Extract the (x, y) coordinate from the center of the cell holding the provided text.  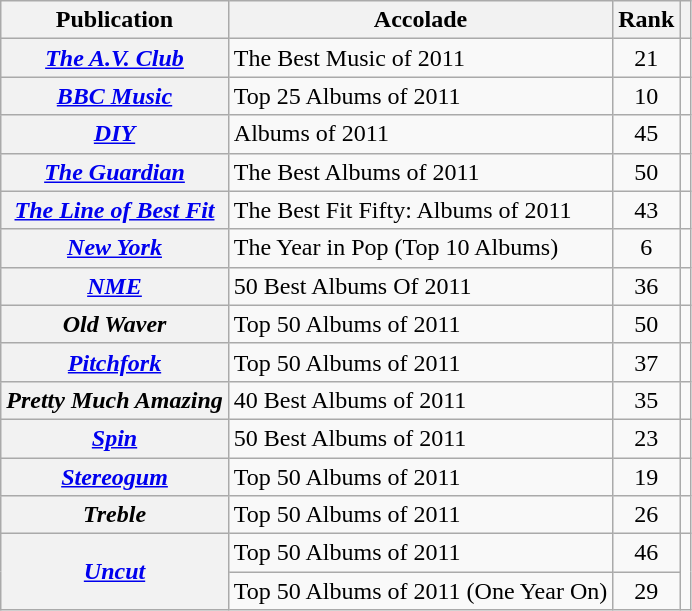
The A.V. Club (115, 58)
Uncut (115, 572)
The Best Fit Fifty: Albums of 2011 (420, 210)
NME (115, 286)
10 (646, 96)
Stereogum (115, 477)
37 (646, 362)
26 (646, 515)
Pitchfork (115, 362)
45 (646, 134)
The Guardian (115, 172)
35 (646, 400)
Top 25 Albums of 2011 (420, 96)
Spin (115, 438)
21 (646, 58)
Albums of 2011 (420, 134)
23 (646, 438)
New York (115, 248)
The Year in Pop (Top 10 Albums) (420, 248)
Old Waver (115, 324)
Top 50 Albums of 2011 (One Year On) (420, 591)
19 (646, 477)
50 Best Albums Of 2011 (420, 286)
50 Best Albums of 2011 (420, 438)
43 (646, 210)
29 (646, 591)
DIY (115, 134)
Pretty Much Amazing (115, 400)
40 Best Albums of 2011 (420, 400)
Accolade (420, 20)
Publication (115, 20)
36 (646, 286)
6 (646, 248)
The Best Music of 2011 (420, 58)
The Line of Best Fit (115, 210)
The Best Albums of 2011 (420, 172)
46 (646, 553)
Rank (646, 20)
Treble (115, 515)
BBC Music (115, 96)
